Provide the (X, Y) coordinate of the cell's center where the given text is located.  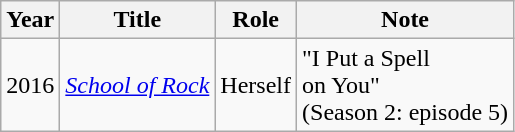
Herself (256, 85)
Year (30, 20)
2016 (30, 85)
Title (138, 20)
Role (256, 20)
Note (406, 20)
School of Rock (138, 85)
"I Put a Spellon You"(Season 2: episode 5) (406, 85)
